Capture the cell that displays the provided text and extract its (x, y) central coordinate. 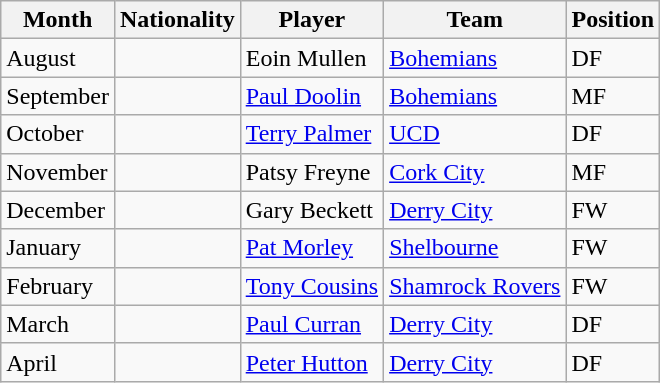
Month (58, 20)
Shelbourne (475, 248)
Gary Beckett (312, 210)
March (58, 324)
Nationality (177, 20)
January (58, 248)
Cork City (475, 172)
September (58, 96)
Player (312, 20)
Patsy Freyne (312, 172)
Paul Doolin (312, 96)
April (58, 362)
Team (475, 20)
December (58, 210)
Peter Hutton (312, 362)
UCD (475, 134)
November (58, 172)
August (58, 58)
Eoin Mullen (312, 58)
Pat Morley (312, 248)
October (58, 134)
Shamrock Rovers (475, 286)
Terry Palmer (312, 134)
February (58, 286)
Paul Curran (312, 324)
Position (613, 20)
Tony Cousins (312, 286)
